For the text-containing cell, return its midpoint in (x, y) coordinate format. 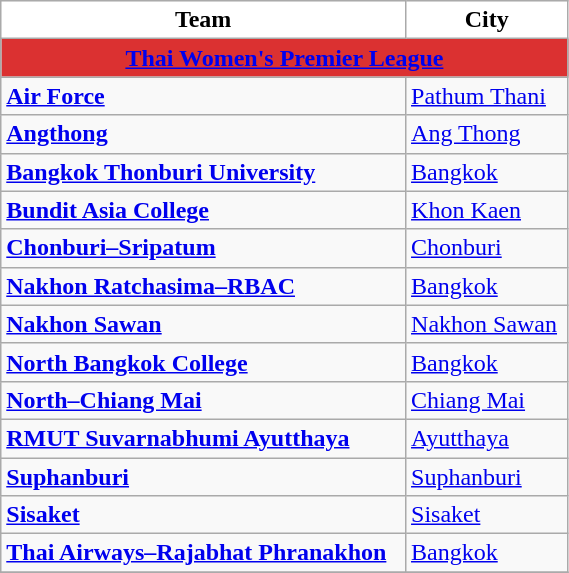
Khon Kaen (488, 210)
Chonburi–Sripatum (204, 248)
Bundit Asia College (204, 210)
Pathum Thani (488, 96)
RMUT Suvarnabhumi Ayutthaya (204, 438)
North Bangkok College (204, 362)
North–Chiang Mai (204, 400)
Air Force (204, 96)
Thai Women's Premier League (284, 58)
Thai Airways–Rajabhat Phranakhon (204, 553)
Ayutthaya (488, 438)
Bangkok Thonburi University (204, 172)
Team (204, 20)
Chonburi (488, 248)
Chiang Mai (488, 400)
Angthong (204, 134)
City (488, 20)
Ang Thong (488, 134)
Nakhon Ratchasima–RBAC (204, 286)
